Capture the cell that displays the provided text and extract its [x, y] central coordinate. 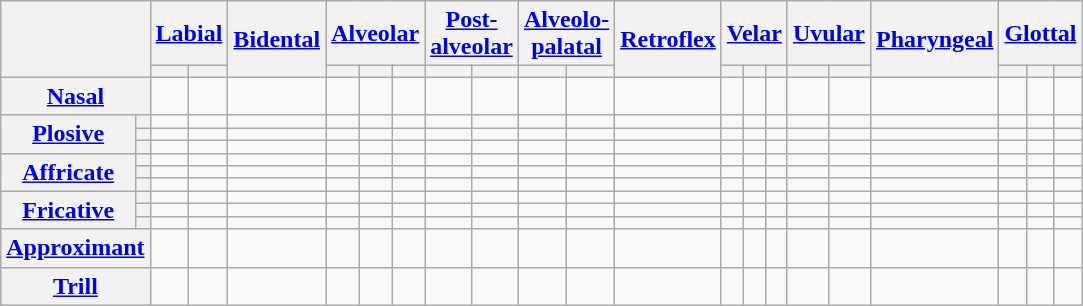
Affricate [68, 172]
Alveolo-palatal [566, 34]
Alveolar [376, 34]
Nasal [76, 96]
Labial [189, 34]
Velar [754, 34]
Uvular [828, 34]
Glottal [1040, 34]
Retroflex [668, 39]
Pharyngeal [935, 39]
Post-alveolar [472, 34]
Fricative [68, 210]
Approximant [76, 248]
Bidental [277, 39]
Trill [76, 286]
Plosive [68, 134]
